Capture the cell that displays the provided text and extract its [X, Y] central coordinate. 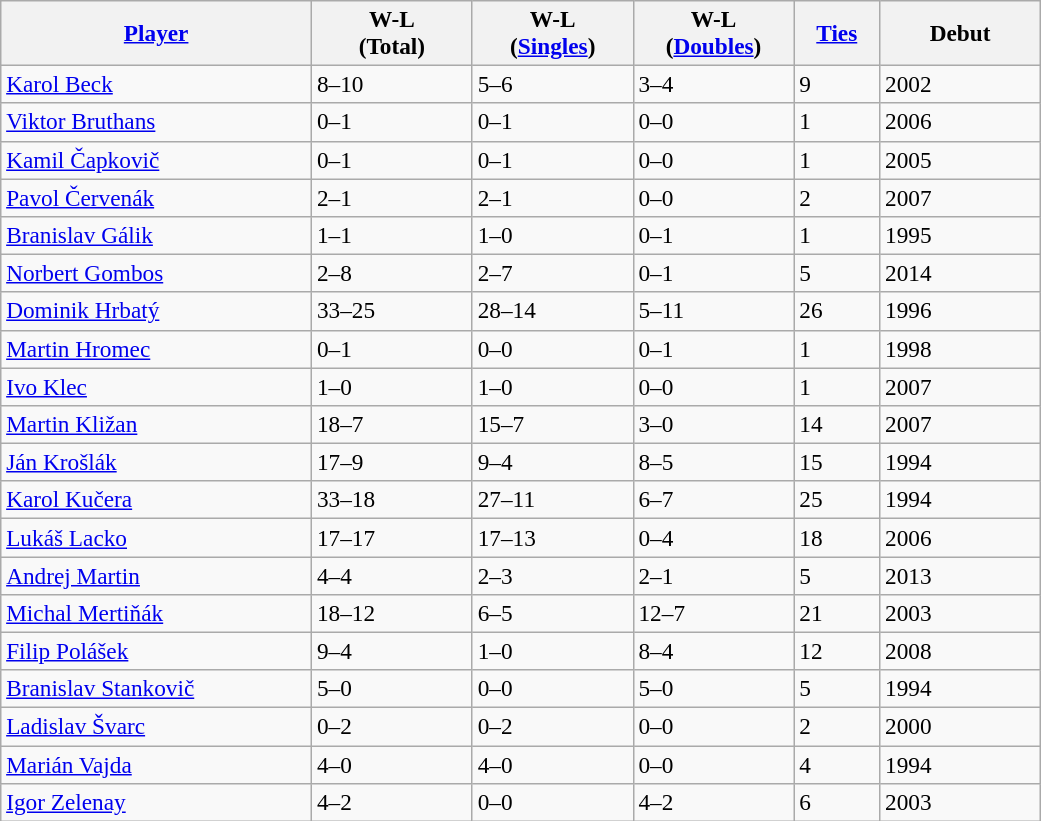
Martin Kližan [156, 424]
Karol Beck [156, 84]
1998 [960, 349]
8–4 [714, 651]
17–13 [552, 537]
2005 [960, 160]
33–18 [392, 500]
4–4 [392, 575]
Branislav Gálik [156, 235]
Player [156, 32]
18–7 [392, 424]
2–7 [552, 273]
8–10 [392, 84]
5–11 [714, 311]
Norbert Gombos [156, 273]
0–4 [714, 537]
12 [837, 651]
Martin Hromec [156, 349]
28–14 [552, 311]
4 [837, 764]
Kamil Čapkovič [156, 160]
3–0 [714, 424]
27–11 [552, 500]
Ján Krošlák [156, 462]
8–5 [714, 462]
5–6 [552, 84]
2–8 [392, 273]
Marián Vajda [156, 764]
25 [837, 500]
Andrej Martin [156, 575]
3–4 [714, 84]
2000 [960, 726]
2008 [960, 651]
Karol Kučera [156, 500]
33–25 [392, 311]
18–12 [392, 613]
6–5 [552, 613]
17–17 [392, 537]
Viktor Bruthans [156, 122]
Ladislav Švarc [156, 726]
Lukáš Lacko [156, 537]
2002 [960, 84]
1996 [960, 311]
6–7 [714, 500]
Pavol Červenák [156, 197]
6 [837, 802]
17–9 [392, 462]
Ties [837, 32]
W-L(Singles) [552, 32]
W-L(Total) [392, 32]
12–7 [714, 613]
2013 [960, 575]
Branislav Stankovič [156, 689]
Debut [960, 32]
W-L(Doubles) [714, 32]
9 [837, 84]
21 [837, 613]
1995 [960, 235]
Ivo Klec [156, 386]
Filip Polášek [156, 651]
1–1 [392, 235]
26 [837, 311]
Michal Mertiňák [156, 613]
15 [837, 462]
14 [837, 424]
Dominik Hrbatý [156, 311]
Igor Zelenay [156, 802]
2–3 [552, 575]
18 [837, 537]
2014 [960, 273]
15–7 [552, 424]
